Provide the (X, Y) coordinate of the cell's center where the given text is located.  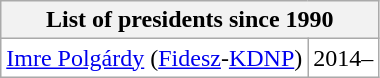
List of presidents since 1990 (190, 20)
2014– (344, 58)
Imre Polgárdy (Fidesz-KDNP) (154, 58)
